Detect which cell encompasses the target text, then output its [X, Y] center coordinate. 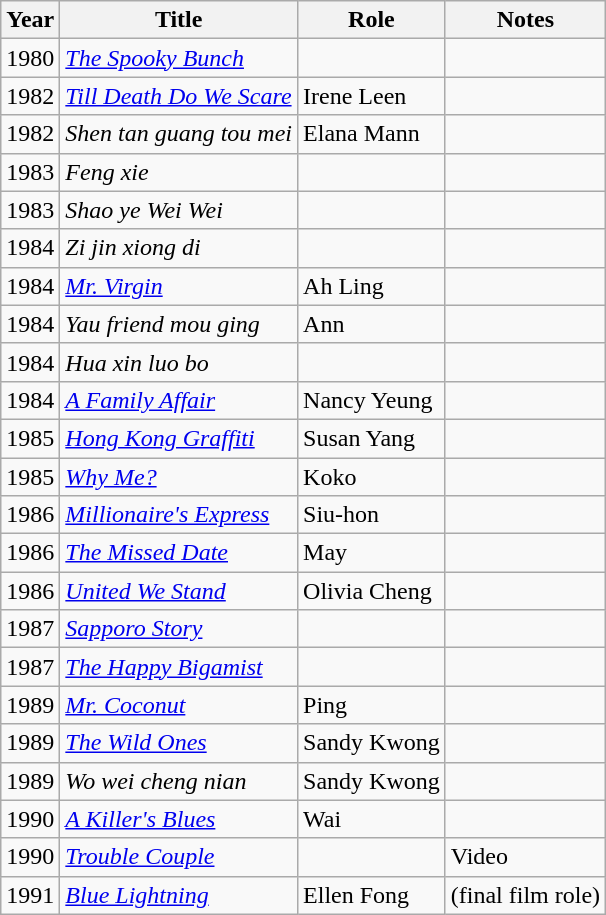
Ann [372, 324]
Yau friend mou ging [179, 324]
Elana Mann [372, 134]
The Spooky Bunch [179, 58]
Koko [372, 477]
Hong Kong Graffiti [179, 438]
Trouble Couple [179, 857]
Wo wei cheng nian [179, 781]
The Wild Ones [179, 743]
Ah Ling [372, 286]
Role [372, 20]
1991 [30, 895]
Wai [372, 819]
May [372, 553]
1980 [30, 58]
Video [525, 857]
Ellen Fong [372, 895]
Shen tan guang tou mei [179, 134]
(final film role) [525, 895]
Hua xin luo bo [179, 362]
Notes [525, 20]
Siu-hon [372, 515]
Nancy Yeung [372, 400]
Title [179, 20]
Mr. Virgin [179, 286]
Year [30, 20]
Shao ye Wei Wei [179, 210]
Blue Lightning [179, 895]
United We Stand [179, 591]
Feng xie [179, 172]
Irene Leen [372, 96]
Till Death Do We Scare [179, 96]
Mr. Coconut [179, 705]
Ping [372, 705]
Millionaire's Express [179, 515]
The Happy Bigamist [179, 667]
Olivia Cheng [372, 591]
Sapporo Story [179, 629]
Why Me? [179, 477]
Susan Yang [372, 438]
Zi jin xiong di [179, 248]
A Killer's Blues [179, 819]
A Family Affair [179, 400]
The Missed Date [179, 553]
